Extract the [X, Y] coordinate from the center of the cell holding the provided text.  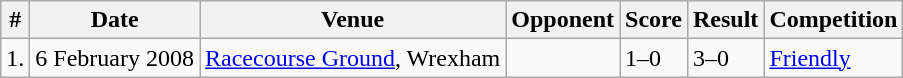
Venue [353, 20]
Result [725, 20]
1–0 [654, 58]
Score [654, 20]
6 February 2008 [115, 58]
Racecourse Ground, Wrexham [353, 58]
Friendly [834, 58]
Date [115, 20]
1. [16, 58]
3–0 [725, 58]
Competition [834, 20]
# [16, 20]
Opponent [563, 20]
